From the cell containing the given text, extract its center point as [x, y] coordinate. 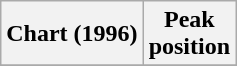
Chart (1996) [72, 34]
Peakposition [189, 34]
